Detect which cell encompasses the target text, then output its [x, y] center coordinate. 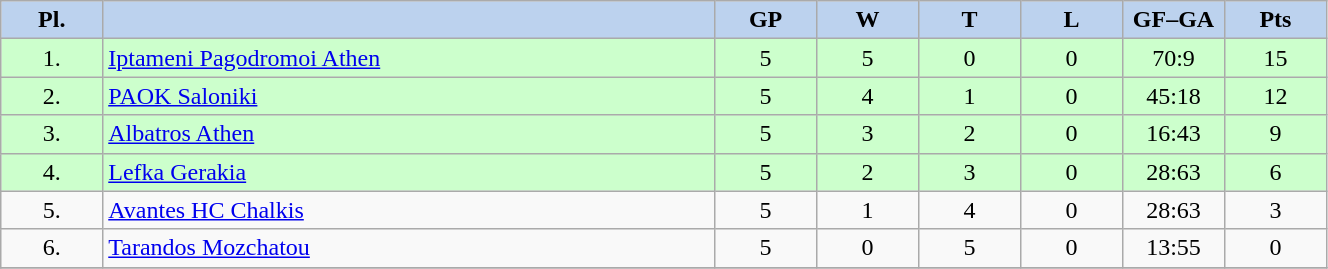
6 [1275, 172]
1. [52, 58]
Avantes HC Chalkis [409, 210]
6. [52, 248]
45:18 [1173, 96]
5. [52, 210]
70:9 [1173, 58]
15 [1275, 58]
12 [1275, 96]
GP [766, 20]
Albatros Athen [409, 134]
3. [52, 134]
9 [1275, 134]
PAOK Saloniki [409, 96]
Pts [1275, 20]
16:43 [1173, 134]
T [970, 20]
4. [52, 172]
Tarandos Mozchatou [409, 248]
2. [52, 96]
GF–GA [1173, 20]
L [1072, 20]
Pl. [52, 20]
Lefka Gerakia [409, 172]
Iptameni Pagodromoi Athen [409, 58]
13:55 [1173, 248]
W [868, 20]
